Return the [X, Y] coordinate for the center point of the cell that contains the specified text.  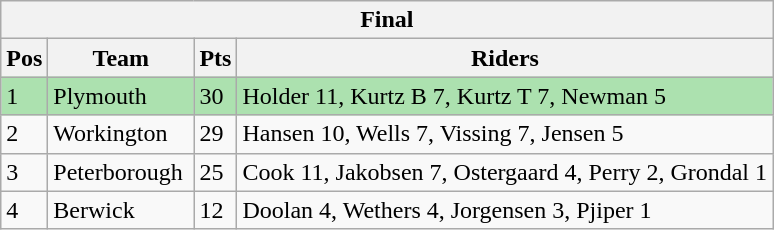
Team [121, 58]
Pos [24, 58]
3 [24, 172]
Workington [121, 134]
30 [216, 96]
29 [216, 134]
Hansen 10, Wells 7, Vissing 7, Jensen 5 [505, 134]
1 [24, 96]
Peterborough [121, 172]
Holder 11, Kurtz B 7, Kurtz T 7, Newman 5 [505, 96]
Riders [505, 58]
Doolan 4, Wethers 4, Jorgensen 3, Pjiper 1 [505, 210]
4 [24, 210]
Pts [216, 58]
Final [387, 20]
Cook 11, Jakobsen 7, Ostergaard 4, Perry 2, Grondal 1 [505, 172]
12 [216, 210]
25 [216, 172]
Plymouth [121, 96]
Berwick [121, 210]
2 [24, 134]
